Find where the given text appears and provide that cell's center as [x, y] coordinate. 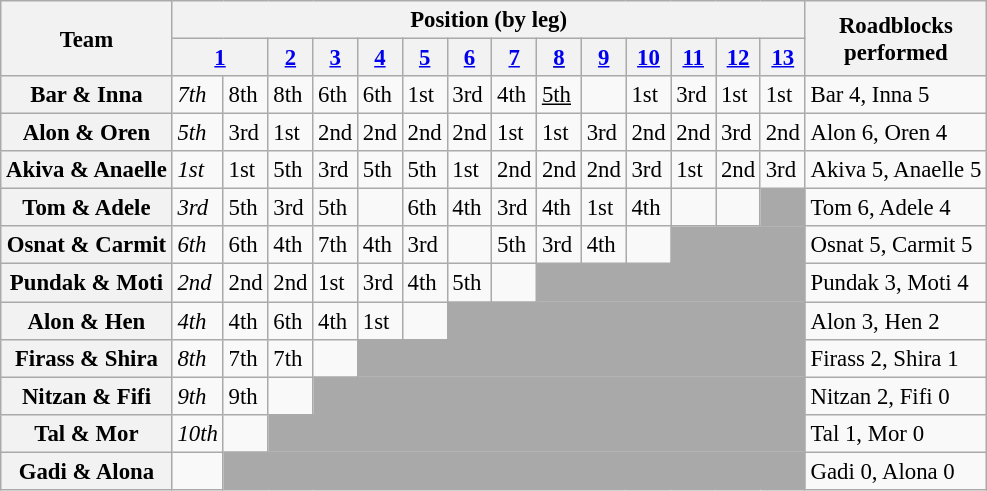
Firass 2, Shira 1 [896, 358]
10th [198, 433]
Tal & Mor [86, 433]
Bar & Inna [86, 95]
Tom & Adele [86, 208]
Alon & Oren [86, 133]
Gadi 0, Alona 0 [896, 471]
Position (by leg) [488, 20]
Roadblocksperformed [896, 38]
11 [694, 58]
6 [470, 58]
4 [380, 58]
Alon 3, Hen 2 [896, 321]
Nitzan & Fifi [86, 396]
Akiva & Anaelle [86, 170]
Team [86, 38]
10 [648, 58]
Osnat & Carmit [86, 245]
2 [290, 58]
9 [604, 58]
3 [336, 58]
8 [560, 58]
Tom 6, Adele 4 [896, 208]
1 [220, 58]
Alon & Hen [86, 321]
Nitzan 2, Fifi 0 [896, 396]
Tal 1, Mor 0 [896, 433]
Osnat 5, Carmit 5 [896, 245]
Pundak & Moti [86, 283]
Akiva 5, Anaelle 5 [896, 170]
7 [514, 58]
Pundak 3, Moti 4 [896, 283]
Gadi & Alona [86, 471]
12 [738, 58]
Firass & Shira [86, 358]
Alon 6, Oren 4 [896, 133]
13 [782, 58]
5 [424, 58]
Bar 4, Inna 5 [896, 95]
